Locate the cell with the specified text and output its (x, y) center coordinate. 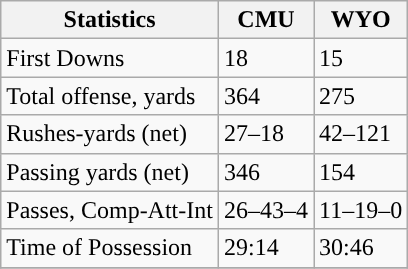
154 (361, 172)
18 (266, 58)
30:46 (361, 248)
27–18 (266, 134)
15 (361, 58)
364 (266, 96)
First Downs (110, 58)
275 (361, 96)
WYO (361, 20)
Time of Possession (110, 248)
346 (266, 172)
Rushes-yards (net) (110, 134)
CMU (266, 20)
29:14 (266, 248)
Passing yards (net) (110, 172)
11–19–0 (361, 210)
Total offense, yards (110, 96)
Statistics (110, 20)
Passes, Comp-Att-Int (110, 210)
26–43–4 (266, 210)
42–121 (361, 134)
